Pinpoint the cell where the given text exists, returning its (x, y) midpoint coordinate. 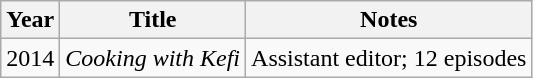
Year (30, 20)
Assistant editor; 12 episodes (389, 58)
2014 (30, 58)
Title (153, 20)
Notes (389, 20)
Cooking with Kefi (153, 58)
